Find where the given text appears and provide that cell's center as (x, y) coordinate. 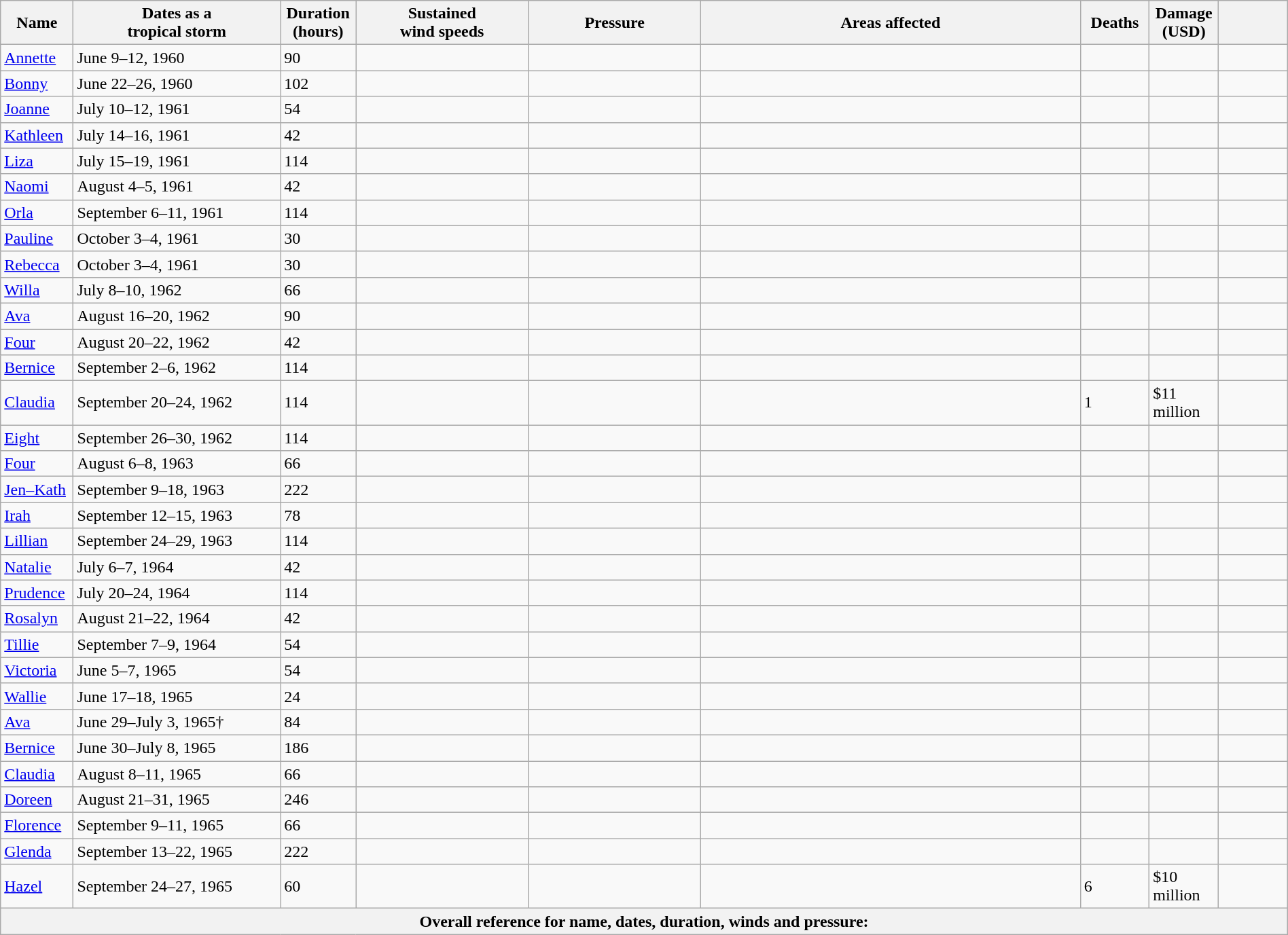
Natalie (37, 567)
September 20–24, 1962 (177, 403)
July 8–10, 1962 (177, 290)
September 24–27, 1965 (177, 887)
September 12–15, 1963 (177, 515)
Rosalyn (37, 619)
Kathleen (37, 135)
Eight (37, 438)
246 (318, 800)
September 26–30, 1962 (177, 438)
1 (1115, 403)
June 30–July 8, 1965 (177, 748)
$11 million (1184, 403)
Irah (37, 515)
September 9–18, 1963 (177, 490)
June 17–18, 1965 (177, 696)
186 (318, 748)
June 22–26, 1960 (177, 84)
August 16–20, 1962 (177, 316)
Orla (37, 213)
Hazel (37, 887)
Lillian (37, 541)
Rebecca (37, 264)
Victoria (37, 670)
24 (318, 696)
Duration(hours) (318, 23)
July 14–16, 1961 (177, 135)
60 (318, 887)
September 9–11, 1965 (177, 826)
Dates as atropical storm (177, 23)
Pauline (37, 238)
Overall reference for name, dates, duration, winds and pressure: (644, 921)
July 15–19, 1961 (177, 161)
Tillie (37, 644)
84 (318, 722)
Joanne (37, 109)
June 5–7, 1965 (177, 670)
July 10–12, 1961 (177, 109)
Florence (37, 826)
Willa (37, 290)
$10 million (1184, 887)
September 24–29, 1963 (177, 541)
July 20–24, 1964 (177, 593)
August 8–11, 1965 (177, 773)
Pressure (615, 23)
6 (1115, 887)
Annette (37, 58)
September 2–6, 1962 (177, 368)
Doreen (37, 800)
Jen–Kath (37, 490)
Prudence (37, 593)
Sustainedwind speeds (442, 23)
June 9–12, 1960 (177, 58)
Areas affected (891, 23)
78 (318, 515)
Bonny (37, 84)
Naomi (37, 187)
Name (37, 23)
August 20–22, 1962 (177, 342)
June 29–July 3, 1965† (177, 722)
Damage(USD) (1184, 23)
Wallie (37, 696)
102 (318, 84)
Glenda (37, 851)
September 7–9, 1964 (177, 644)
August 21–31, 1965 (177, 800)
September 6–11, 1961 (177, 213)
August 21–22, 1964 (177, 619)
July 6–7, 1964 (177, 567)
Deaths (1115, 23)
August 6–8, 1963 (177, 464)
Liza (37, 161)
September 13–22, 1965 (177, 851)
August 4–5, 1961 (177, 187)
